Pinpoint the cell where the given text exists, returning its (X, Y) midpoint coordinate. 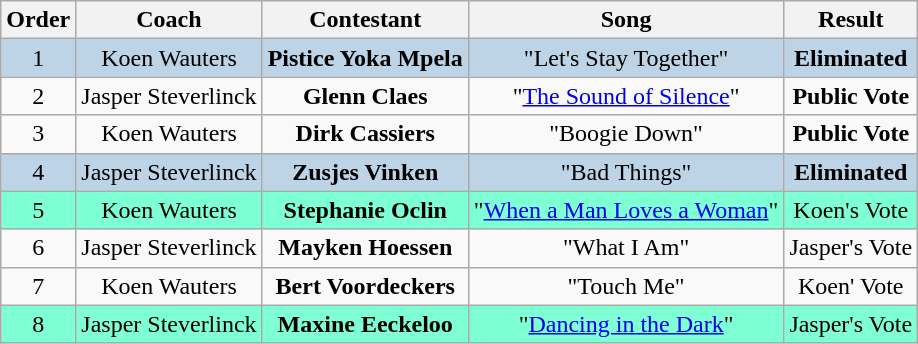
Koen's Vote (851, 210)
4 (38, 172)
Zusjes Vinken (365, 172)
7 (38, 286)
"When a Man Loves a Woman" (626, 210)
"Dancing in the Dark" (626, 324)
Koen' Vote (851, 286)
"Touch Me" (626, 286)
3 (38, 134)
Coach (169, 20)
"Bad Things" (626, 172)
Result (851, 20)
Pistice Yoka Mpela (365, 58)
8 (38, 324)
Stephanie Oclin (365, 210)
Glenn Claes (365, 96)
Song (626, 20)
Contestant (365, 20)
1 (38, 58)
Mayken Hoessen (365, 248)
Bert Voordeckers (365, 286)
"Let's Stay Together" (626, 58)
2 (38, 96)
"The Sound of Silence" (626, 96)
Dirk Cassiers (365, 134)
Order (38, 20)
5 (38, 210)
"What I Am" (626, 248)
"Boogie Down" (626, 134)
Maxine Eeckeloo (365, 324)
6 (38, 248)
